Locate the cell with the specified text and output its [x, y] center coordinate. 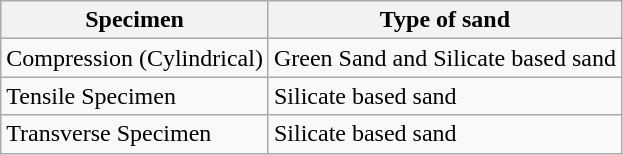
Tensile Specimen [135, 96]
Green Sand and Silicate based sand [444, 58]
Type of sand [444, 20]
Specimen [135, 20]
Transverse Specimen [135, 134]
Compression (Cylindrical) [135, 58]
